Provide the (x, y) coordinate of the cell's center where the given text is located.  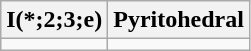
Pyritohedral (179, 20)
I(*;2;3;e) (54, 20)
